Provide the [X, Y] coordinate of the cell's center where the given text is located.  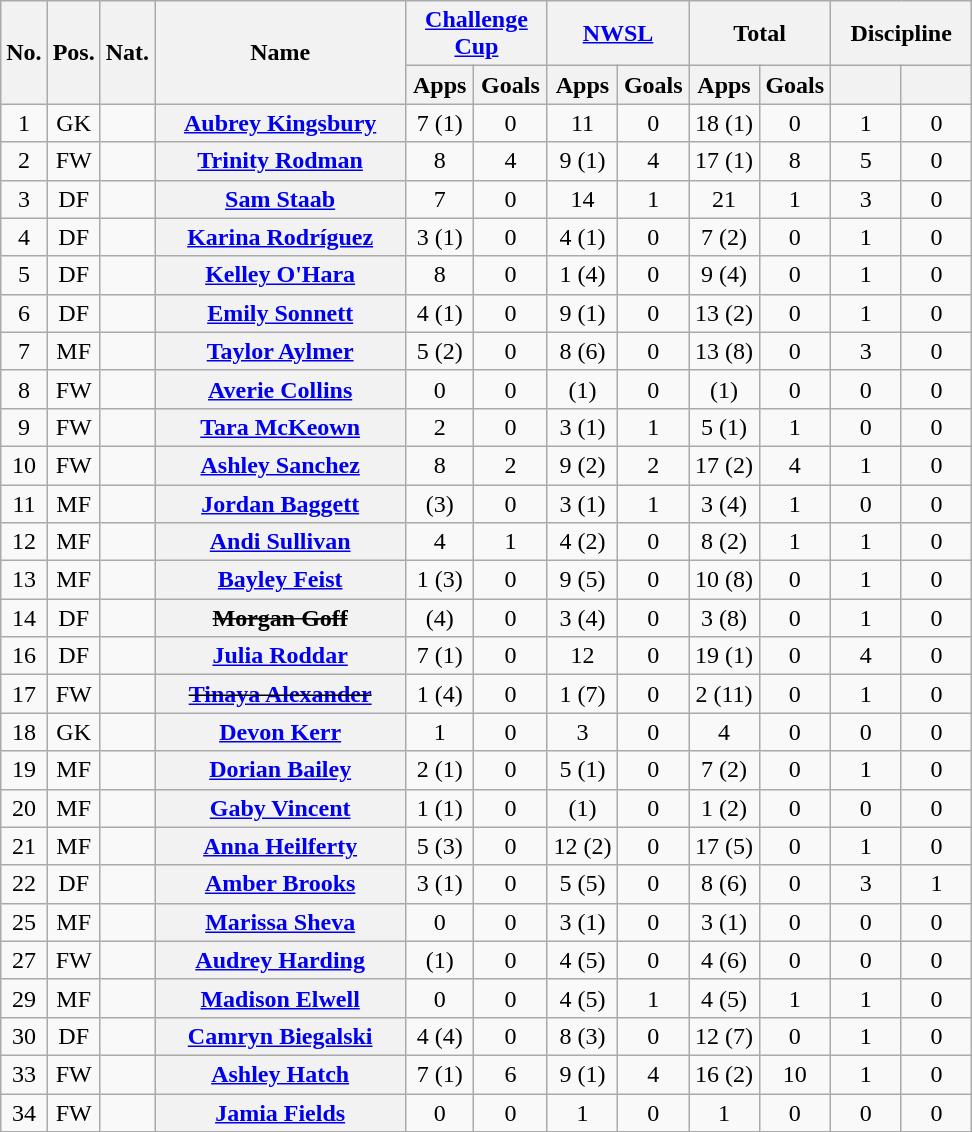
17 [24, 694]
13 [24, 580]
12 (7) [724, 1036]
Anna Heilferty [280, 846]
NWSL [618, 34]
8 (2) [724, 542]
Audrey Harding [280, 960]
5 (5) [582, 884]
16 (2) [724, 1074]
12 (2) [582, 846]
Ashley Sanchez [280, 465]
1 (1) [440, 808]
Karina Rodríguez [280, 237]
19 [24, 770]
4 (6) [724, 960]
1 (3) [440, 580]
Total [760, 34]
1 (2) [724, 808]
Jamia Fields [280, 1113]
5 (2) [440, 351]
Emily Sonnett [280, 313]
13 (2) [724, 313]
Jordan Baggett [280, 503]
33 [24, 1074]
Pos. [74, 52]
5 (3) [440, 846]
9 [24, 427]
9 (5) [582, 580]
Challenge Cup [477, 34]
Kelley O'Hara [280, 275]
34 [24, 1113]
19 (1) [724, 656]
Taylor Aylmer [280, 351]
Dorian Bailey [280, 770]
Devon Kerr [280, 732]
18 [24, 732]
17 (1) [724, 161]
Bayley Feist [280, 580]
Tara McKeown [280, 427]
(3) [440, 503]
29 [24, 998]
Gaby Vincent [280, 808]
16 [24, 656]
(4) [440, 618]
Averie Collins [280, 389]
17 (5) [724, 846]
3 (8) [724, 618]
Aubrey Kingsbury [280, 123]
18 (1) [724, 123]
10 (8) [724, 580]
22 [24, 884]
Julia Roddar [280, 656]
Discipline [901, 34]
2 (11) [724, 694]
9 (2) [582, 465]
27 [24, 960]
Name [280, 52]
1 (7) [582, 694]
Amber Brooks [280, 884]
4 (4) [440, 1036]
25 [24, 922]
Andi Sullivan [280, 542]
Morgan Goff [280, 618]
Tinaya Alexander [280, 694]
Ashley Hatch [280, 1074]
Madison Elwell [280, 998]
No. [24, 52]
4 (2) [582, 542]
2 (1) [440, 770]
Trinity Rodman [280, 161]
17 (2) [724, 465]
Sam Staab [280, 199]
Camryn Biegalski [280, 1036]
9 (4) [724, 275]
Marissa Sheva [280, 922]
8 (3) [582, 1036]
13 (8) [724, 351]
30 [24, 1036]
Nat. [127, 52]
20 [24, 808]
